Scan for the cell matching the given text and deliver its (x, y) coordinate at center. 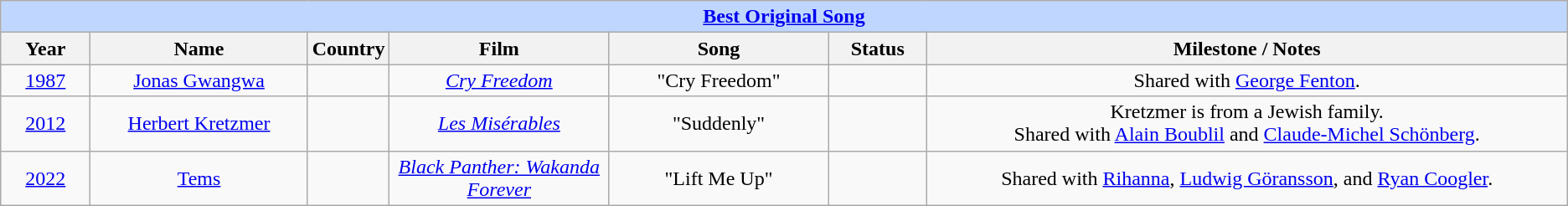
1987 (45, 80)
Country (348, 49)
Name (199, 49)
2012 (45, 124)
Tems (199, 178)
"Cry Freedom" (719, 80)
Status (878, 49)
Cry Freedom (499, 80)
Black Panther: Wakanda Forever (499, 178)
2022 (45, 178)
Les Misérables (499, 124)
Shared with Rihanna, Ludwig Göransson, and Ryan Coogler. (1246, 178)
"Lift Me Up" (719, 178)
Milestone / Notes (1246, 49)
Jonas Gwangwa (199, 80)
Shared with George Fenton. (1246, 80)
Best Original Song (784, 17)
Kretzmer is from a Jewish family.Shared with Alain Boublil and Claude-Michel Schönberg. (1246, 124)
Year (45, 49)
Film (499, 49)
Song (719, 49)
"Suddenly" (719, 124)
Herbert Kretzmer (199, 124)
